Determine the [X, Y] coordinate at the center of the cell enclosing the given text.  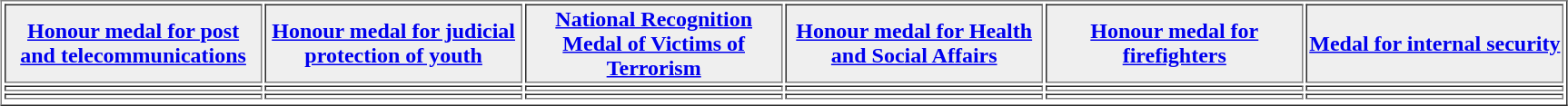
Honour medal for firefighters [1175, 43]
Medal for internal security [1435, 43]
Honour medal for post and telecommunications [134, 43]
Honour medal for judicial protection of youth [393, 43]
Honour medal for Health and Social Affairs [914, 43]
National Recognition Medal of Victims of Terrorism [654, 43]
